Determine the (X, Y) coordinate at the center of the cell enclosing the given text.  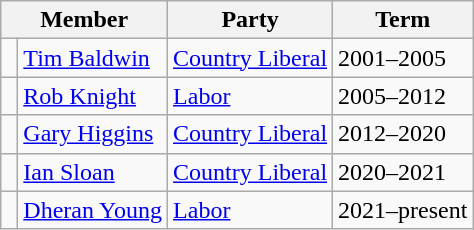
Member (84, 20)
Dheran Young (93, 210)
2005–2012 (403, 96)
Gary Higgins (93, 134)
2020–2021 (403, 172)
Tim Baldwin (93, 58)
Ian Sloan (93, 172)
2001–2005 (403, 58)
2021–present (403, 210)
2012–2020 (403, 134)
Party (250, 20)
Rob Knight (93, 96)
Term (403, 20)
